For the text-containing cell, return its midpoint in [x, y] coordinate format. 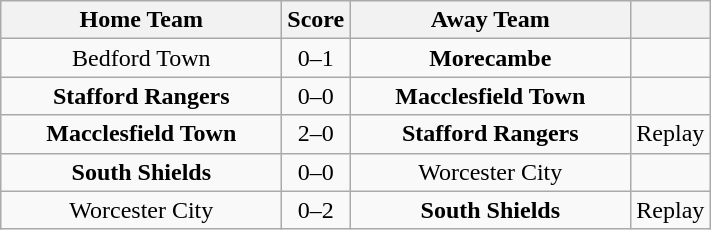
Morecambe [490, 58]
2–0 [316, 134]
0–2 [316, 210]
Away Team [490, 20]
Bedford Town [142, 58]
Score [316, 20]
0–1 [316, 58]
Home Team [142, 20]
